Pinpoint the cell where the given text exists, returning its (x, y) midpoint coordinate. 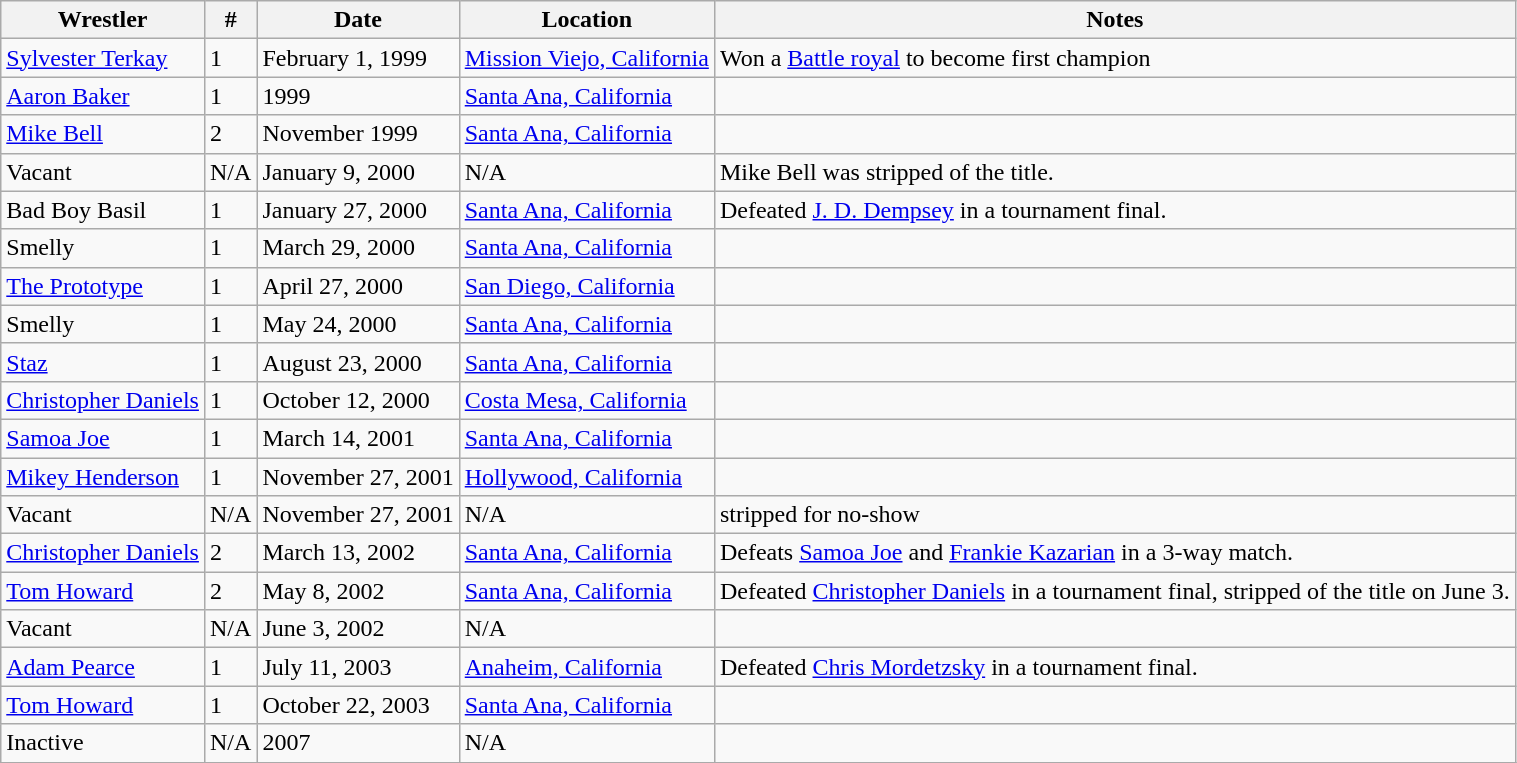
Defeated J. D. Dempsey in a tournament final. (1114, 210)
Hollywood, California (586, 477)
August 23, 2000 (358, 362)
January 27, 2000 (358, 210)
Mission Viejo, California (586, 58)
Costa Mesa, California (586, 400)
March 13, 2002 (358, 553)
July 11, 2003 (358, 667)
Location (586, 20)
2007 (358, 743)
April 27, 2000 (358, 286)
stripped for no-show (1114, 515)
Samoa Joe (103, 438)
October 12, 2000 (358, 400)
October 22, 2003 (358, 705)
San Diego, California (586, 286)
Sylvester Terkay (103, 58)
Defeats Samoa Joe and Frankie Kazarian in a 3-way match. (1114, 553)
Notes (1114, 20)
Bad Boy Basil (103, 210)
Wrestler (103, 20)
The Prototype (103, 286)
Defeated Christopher Daniels in a tournament final, stripped of the title on June 3. (1114, 591)
Defeated Chris Mordetzsky in a tournament final. (1114, 667)
Anaheim, California (586, 667)
Mikey Henderson (103, 477)
Mike Bell was stripped of the title. (1114, 172)
May 8, 2002 (358, 591)
Aaron Baker (103, 96)
February 1, 1999 (358, 58)
1999 (358, 96)
June 3, 2002 (358, 629)
# (230, 20)
November 1999 (358, 134)
Won a Battle royal to become first champion (1114, 58)
Date (358, 20)
March 29, 2000 (358, 248)
Inactive (103, 743)
Mike Bell (103, 134)
Adam Pearce (103, 667)
March 14, 2001 (358, 438)
January 9, 2000 (358, 172)
May 24, 2000 (358, 324)
Staz (103, 362)
